Capture the cell that displays the provided text and extract its (x, y) central coordinate. 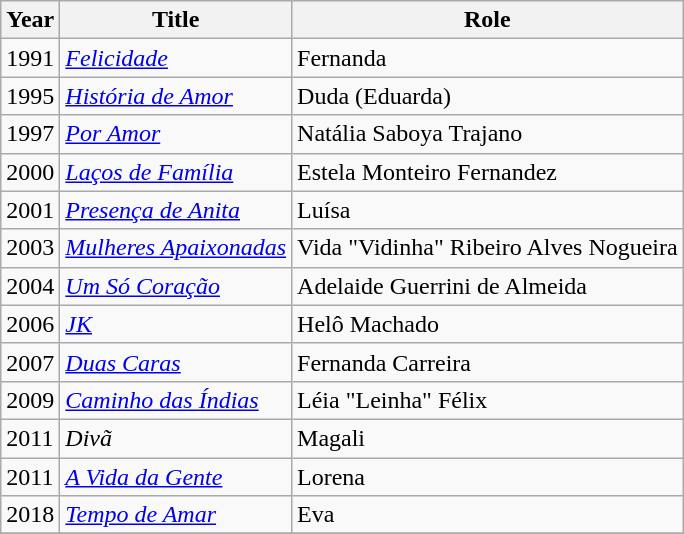
Role (488, 20)
Tempo de Amar (176, 515)
Léia "Leinha" Félix (488, 400)
A Vida da Gente (176, 477)
2018 (30, 515)
Caminho das Índias (176, 400)
2009 (30, 400)
Lorena (488, 477)
Fernanda Carreira (488, 362)
Natália Saboya Trajano (488, 134)
Felicidade (176, 58)
2004 (30, 286)
2001 (30, 210)
2007 (30, 362)
Fernanda (488, 58)
Presença de Anita (176, 210)
Title (176, 20)
Mulheres Apaixonadas (176, 248)
Laços de Família (176, 172)
Um Só Coração (176, 286)
Magali (488, 438)
2000 (30, 172)
Luísa (488, 210)
Estela Monteiro Fernandez (488, 172)
JK (176, 324)
1991 (30, 58)
2006 (30, 324)
Year (30, 20)
História de Amor (176, 96)
Duas Caras (176, 362)
Eva (488, 515)
Divã (176, 438)
2003 (30, 248)
Vida "Vidinha" Ribeiro Alves Nogueira (488, 248)
1997 (30, 134)
1995 (30, 96)
Helô Machado (488, 324)
Adelaide Guerrini de Almeida (488, 286)
Por Amor (176, 134)
Duda (Eduarda) (488, 96)
